Identify which cell holds the provided text, then report its (X, Y) central coordinate. 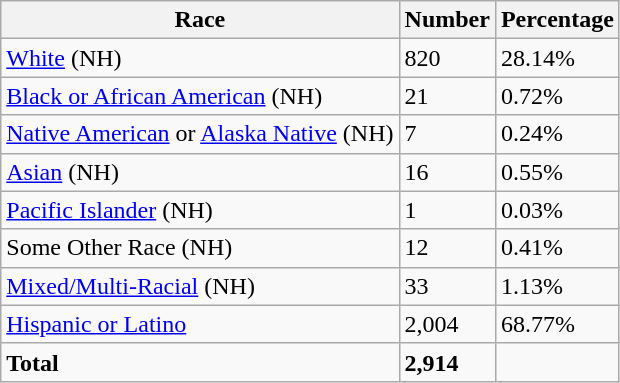
Mixed/Multi-Racial (NH) (200, 286)
68.77% (557, 324)
Percentage (557, 20)
Hispanic or Latino (200, 324)
16 (447, 172)
Some Other Race (NH) (200, 248)
33 (447, 286)
28.14% (557, 58)
Total (200, 362)
White (NH) (200, 58)
820 (447, 58)
Pacific Islander (NH) (200, 210)
Number (447, 20)
0.72% (557, 96)
Race (200, 20)
Black or African American (NH) (200, 96)
0.55% (557, 172)
7 (447, 134)
0.24% (557, 134)
12 (447, 248)
0.03% (557, 210)
Native American or Alaska Native (NH) (200, 134)
21 (447, 96)
2,914 (447, 362)
1 (447, 210)
2,004 (447, 324)
0.41% (557, 248)
Asian (NH) (200, 172)
1.13% (557, 286)
